Return the (x, y) coordinate for the center point of the cell that contains the specified text.  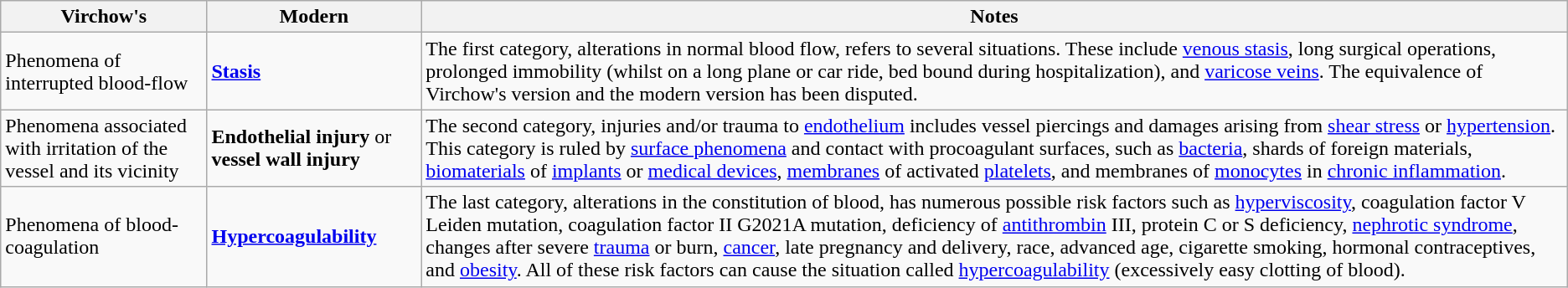
Modern (314, 17)
Phenomena of interrupted blood-flow (104, 71)
Virchow's (104, 17)
Hypercoagulability (314, 236)
Notes (994, 17)
Phenomena of blood-coagulation (104, 236)
Stasis (314, 71)
Endothelial injury or vessel wall injury (314, 148)
Phenomena associated with irritation of the vessel and its vicinity (104, 148)
